Find where the given text appears and provide that cell's center as (x, y) coordinate. 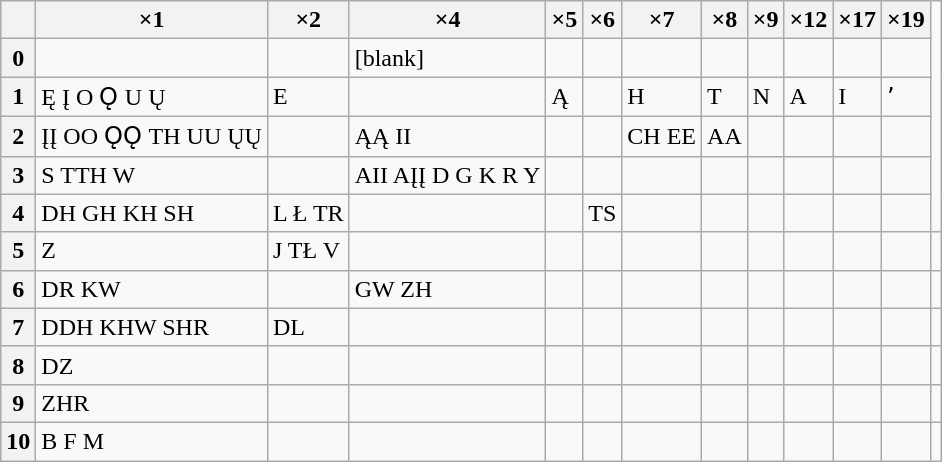
8 (18, 365)
×17 (858, 20)
3 (18, 175)
10 (18, 441)
N (766, 97)
ĮĮ OO ǪǪ TH UU ŲŲ (152, 136)
×19 (906, 20)
×7 (662, 20)
E (308, 97)
5 (18, 251)
AA (725, 136)
ZHR (152, 403)
Ą (564, 97)
GW ZH (448, 289)
L Ł TR (308, 213)
T (725, 97)
ʼ (906, 97)
2 (18, 136)
×2 (308, 20)
DL (308, 327)
0 (18, 58)
×4 (448, 20)
AII AĮĮ D G K R Y (448, 175)
×1 (152, 20)
I (858, 97)
7 (18, 327)
J TŁ V (308, 251)
B F M (152, 441)
DZ (152, 365)
S TTH W (152, 175)
×9 (766, 20)
DDH KHW SHR (152, 327)
×12 (808, 20)
TS (602, 213)
ĄĄ II (448, 136)
H (662, 97)
6 (18, 289)
A (808, 97)
DH GH KH SH (152, 213)
Ę Į O Ǫ U Ų (152, 97)
×6 (602, 20)
CH EE (662, 136)
×5 (564, 20)
1 (18, 97)
DR KW (152, 289)
9 (18, 403)
4 (18, 213)
[blank] (448, 58)
×8 (725, 20)
Z (152, 251)
